Pinpoint the cell where the given text exists, returning its [X, Y] midpoint coordinate. 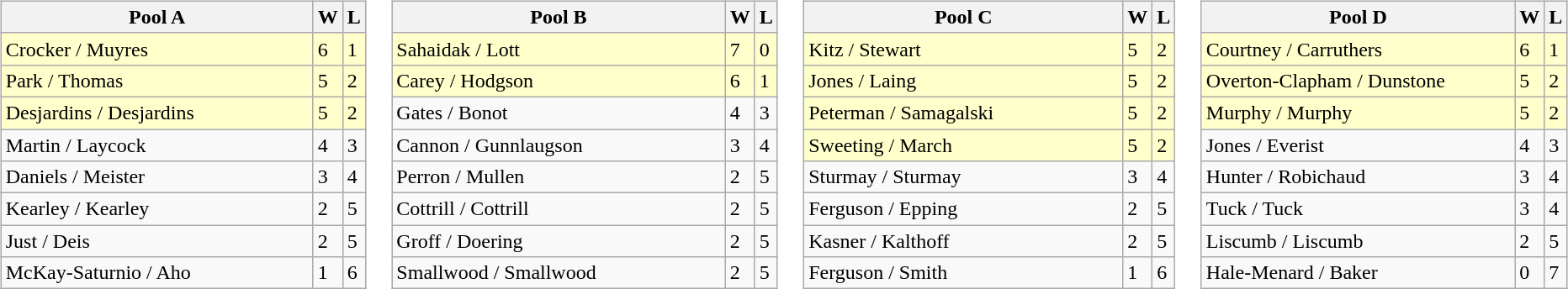
Kitz / Stewart [964, 49]
Jones / Laing [964, 81]
Hunter / Robichaud [1358, 177]
Ferguson / Smith [964, 273]
Just / Deis [156, 241]
Pool C [964, 17]
Martin / Laycock [156, 145]
Park / Thomas [156, 81]
Perron / Mullen [559, 177]
Courtney / Carruthers [1358, 49]
McKay-Saturnio / Aho [156, 273]
Pool B [559, 17]
Tuck / Tuck [1358, 209]
Kasner / Kalthoff [964, 241]
Liscumb / Liscumb [1358, 241]
Sahaidak / Lott [559, 49]
Pool D [1358, 17]
Sturmay / Sturmay [964, 177]
Jones / Everist [1358, 145]
Gates / Bonot [559, 113]
Pool A [156, 17]
Carey / Hodgson [559, 81]
Kearley / Kearley [156, 209]
Hale-Menard / Baker [1358, 273]
Smallwood / Smallwood [559, 273]
Sweeting / March [964, 145]
Murphy / Murphy [1358, 113]
Ferguson / Epping [964, 209]
Peterman / Samagalski [964, 113]
Cannon / Gunnlaugson [559, 145]
Cottrill / Cottrill [559, 209]
Overton-Clapham / Dunstone [1358, 81]
Daniels / Meister [156, 177]
Groff / Doering [559, 241]
Desjardins / Desjardins [156, 113]
Crocker / Muyres [156, 49]
